Search for the cell housing the specified text and yield its (x, y) center coordinate. 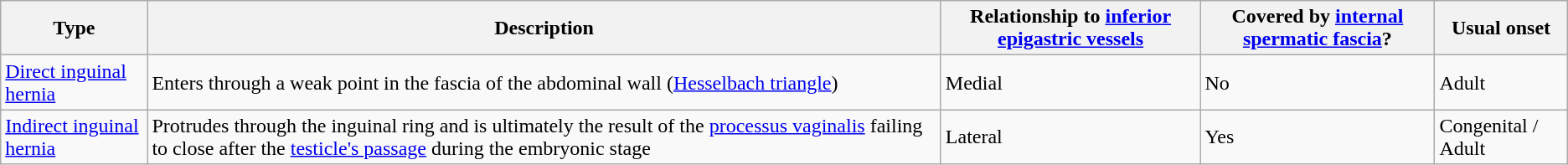
Relationship to inferior epigastric vessels (1070, 28)
Description (544, 28)
Yes (1318, 137)
Covered by internal spermatic fascia? (1318, 28)
Enters through a weak point in the fascia of the abdominal wall (Hesselbach triangle) (544, 82)
Medial (1070, 82)
Usual onset (1501, 28)
Direct inguinal hernia (74, 82)
Indirect inguinal hernia (74, 137)
Type (74, 28)
Congenital / Adult (1501, 137)
Lateral (1070, 137)
No (1318, 82)
Adult (1501, 82)
